Determine the [x, y] coordinate at the center of the cell enclosing the given text.  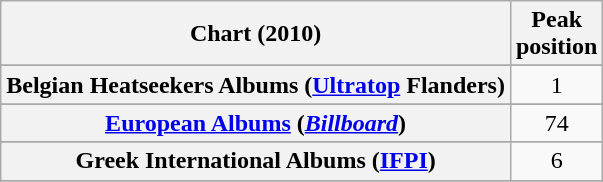
Belgian Heatseekers Albums (Ultratop Flanders) [256, 85]
6 [556, 161]
Peakposition [556, 34]
Greek International Albums (IFPI) [256, 161]
1 [556, 85]
Chart (2010) [256, 34]
74 [556, 123]
European Albums (Billboard) [256, 123]
